Detect which cell encompasses the target text, then output its (X, Y) center coordinate. 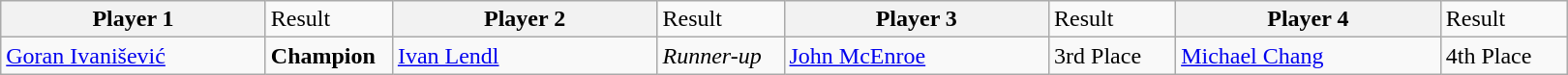
John McEnroe (917, 56)
Player 1 (134, 19)
Ivan Lendl (525, 56)
Michael Chang (1309, 56)
Runner-up (720, 56)
Player 3 (917, 19)
4th Place (1504, 56)
3rd Place (1113, 56)
Player 2 (525, 19)
Player 4 (1309, 19)
Goran Ivanišević (134, 56)
Champion (329, 56)
